Detect which cell encompasses the target text, then output its [x, y] center coordinate. 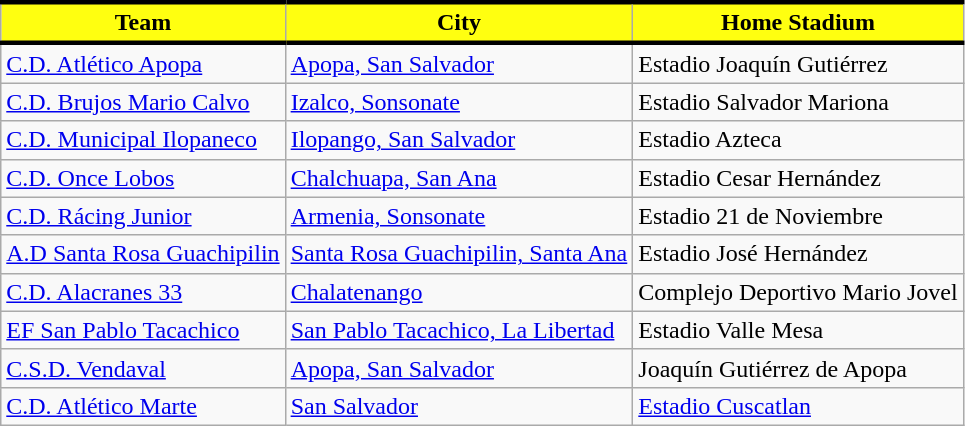
Chalchuapa, San Ana [459, 178]
C.D. Atlético Apopa [143, 63]
Estadio Cesar Hernández [798, 178]
C.D. Brujos Mario Calvo [143, 102]
Estadio Valle Mesa [798, 330]
C.S.D. Vendaval [143, 368]
Santa Rosa Guachipilin, Santa Ana [459, 254]
Ilopango, San Salvador [459, 140]
Estadio Salvador Mariona [798, 102]
Chalatenango [459, 292]
Estadio Azteca [798, 140]
Izalco, Sonsonate [459, 102]
C.D. Alacranes 33 [143, 292]
Estadio Cuscatlan [798, 406]
C.D. Atlético Marte [143, 406]
City [459, 22]
Home Stadium [798, 22]
Estadio José Hernández [798, 254]
Complejo Deportivo Mario Jovel [798, 292]
San Salvador [459, 406]
A.D Santa Rosa Guachipilin [143, 254]
Estadio Joaquín Gutiérrez [798, 63]
Estadio 21 de Noviembre [798, 216]
Joaquín Gutiérrez de Apopa [798, 368]
C.D. Municipal Ilopaneco [143, 140]
Armenia, Sonsonate [459, 216]
C.D. Once Lobos [143, 178]
C.D. Rácing Junior [143, 216]
EF San Pablo Tacachico [143, 330]
San Pablo Tacachico, La Libertad [459, 330]
Team [143, 22]
